Return [x, y] of the center of cell containing provided text 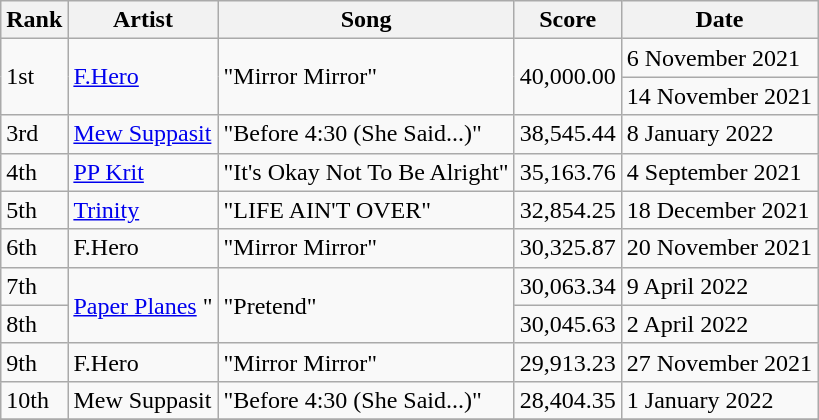
Score [568, 20]
35,163.76 [568, 172]
1st [34, 77]
"LIFE AIN'T OVER" [366, 210]
30,063.34 [568, 286]
4th [34, 172]
8th [34, 324]
18 December 2021 [719, 210]
6 November 2021 [719, 58]
PP Krit [143, 172]
Artist [143, 20]
2 April 2022 [719, 324]
Paper Planes " [143, 305]
4 September 2021 [719, 172]
20 November 2021 [719, 248]
7th [34, 286]
28,404.35 [568, 400]
30,045.63 [568, 324]
38,545.44 [568, 134]
"Pretend" [366, 305]
8 January 2022 [719, 134]
40,000.00 [568, 77]
3rd [34, 134]
Song [366, 20]
Rank [34, 20]
1 January 2022 [719, 400]
10th [34, 400]
14 November 2021 [719, 96]
9 April 2022 [719, 286]
32,854.25 [568, 210]
29,913.23 [568, 362]
Trinity [143, 210]
9th [34, 362]
6th [34, 248]
27 November 2021 [719, 362]
5th [34, 210]
Date [719, 20]
"It's Okay Not To Be Alright" [366, 172]
30,325.87 [568, 248]
